Scan for the cell matching the given text and deliver its [x, y] coordinate at center. 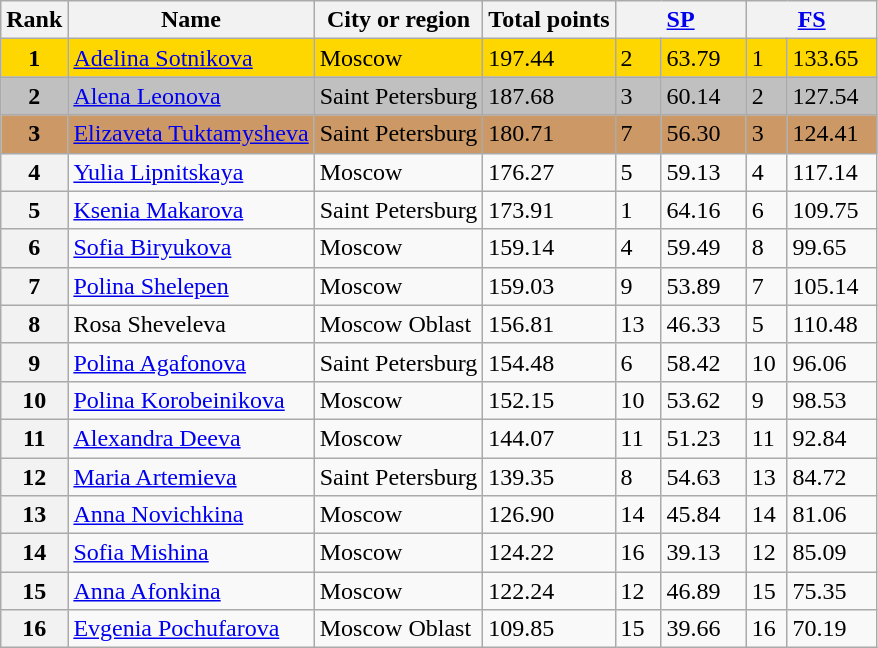
126.90 [549, 515]
46.89 [704, 591]
Rosa Sheveleva [191, 324]
109.85 [549, 629]
70.19 [832, 629]
96.06 [832, 362]
Rank [34, 20]
Polina Agafonova [191, 362]
159.14 [549, 248]
133.65 [832, 58]
SP [680, 20]
Alena Leonova [191, 96]
46.33 [704, 324]
Anna Afonkina [191, 591]
58.42 [704, 362]
176.27 [549, 172]
39.66 [704, 629]
156.81 [549, 324]
197.44 [549, 58]
109.75 [832, 210]
64.16 [704, 210]
39.13 [704, 553]
144.07 [549, 438]
117.14 [832, 172]
98.53 [832, 400]
75.35 [832, 591]
124.41 [832, 134]
Alexandra Deeva [191, 438]
127.54 [832, 96]
139.35 [549, 477]
122.24 [549, 591]
180.71 [549, 134]
84.72 [832, 477]
59.13 [704, 172]
Ksenia Makarova [191, 210]
Sofia Mishina [191, 553]
92.84 [832, 438]
Elizaveta Tuktamysheva [191, 134]
187.68 [549, 96]
54.63 [704, 477]
Adelina Sotnikova [191, 58]
53.62 [704, 400]
154.48 [549, 362]
45.84 [704, 515]
56.30 [704, 134]
Name [191, 20]
110.48 [832, 324]
Evgenia Pochufarova [191, 629]
Sofia Biryukova [191, 248]
51.23 [704, 438]
99.65 [832, 248]
159.03 [549, 286]
63.79 [704, 58]
85.09 [832, 553]
60.14 [704, 96]
152.15 [549, 400]
City or region [398, 20]
124.22 [549, 553]
Anna Novichkina [191, 515]
Total points [549, 20]
81.06 [832, 515]
53.89 [704, 286]
Yulia Lipnitskaya [191, 172]
Polina Korobeinikova [191, 400]
FS [812, 20]
59.49 [704, 248]
105.14 [832, 286]
Maria Artemieva [191, 477]
173.91 [549, 210]
Polina Shelepen [191, 286]
